Provide the (x, y) coordinate of the cell's center where the given text is located.  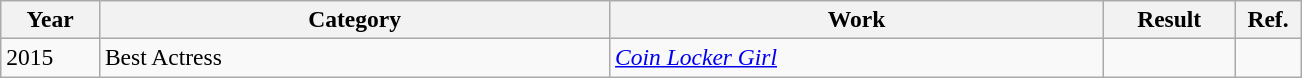
Result (1169, 19)
Ref. (1268, 19)
Best Actress (354, 57)
Coin Locker Girl (857, 57)
Work (857, 19)
Year (50, 19)
Category (354, 19)
2015 (50, 57)
